Provide the [x, y] coordinate of the cell's center where the given text is located.  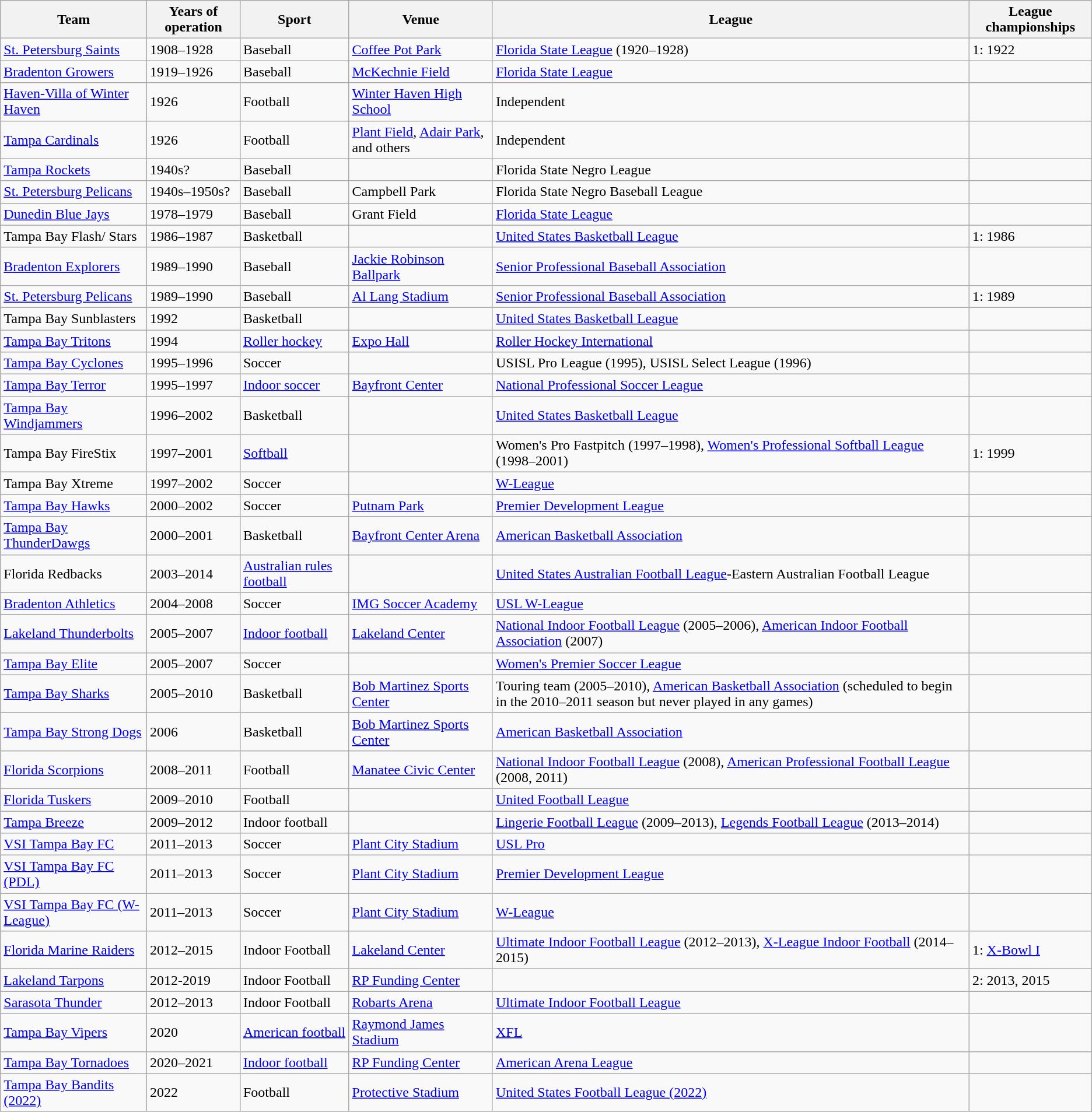
Robarts Arena [421, 1002]
Tampa Bay Windjammers [73, 415]
Campbell Park [421, 192]
Sarasota Thunder [73, 1002]
VSI Tampa Bay FC (W-League) [73, 912]
2012–2015 [194, 950]
1986–1987 [194, 236]
XFL [730, 1032]
1994 [194, 341]
USL W-League [730, 604]
League championships [1030, 20]
2000–2001 [194, 535]
National Professional Soccer League [730, 385]
1940s? [194, 170]
Florida Scorpions [73, 770]
Tampa Breeze [73, 822]
American football [294, 1032]
United Football League [730, 799]
Winter Haven High School [421, 101]
1: 1989 [1030, 296]
Protective Stadium [421, 1093]
1997–2002 [194, 483]
2000–2002 [194, 506]
Lakeland Thunderbolts [73, 633]
Florida Marine Raiders [73, 950]
Bradenton Growers [73, 72]
Grant Field [421, 214]
2004–2008 [194, 604]
Tampa Bay FireStix [73, 454]
McKechnie Field [421, 72]
1978–1979 [194, 214]
Tampa Bay Strong Dogs [73, 731]
1: X-Bowl I [1030, 950]
Putnam Park [421, 506]
1: 1999 [1030, 454]
Bradenton Athletics [73, 604]
Tampa Bay Elite [73, 664]
1940s–1950s? [194, 192]
Lingerie Football League (2009–2013), Legends Football League (2013–2014) [730, 822]
Touring team (2005–2010), American Basketball Association (scheduled to begin in the 2010–2011 season but never played in any games) [730, 694]
Bradenton Explorers [73, 266]
2020 [194, 1032]
Indoor soccer [294, 385]
2022 [194, 1093]
Florida State League (1920–1928) [730, 50]
Tampa Bay Vipers [73, 1032]
Roller Hockey International [730, 341]
Roller hockey [294, 341]
2009–2012 [194, 822]
American Arena League [730, 1062]
Tampa Bay Bandits (2022) [73, 1093]
1997–2001 [194, 454]
Team [73, 20]
Florida Tuskers [73, 799]
Tampa Bay Tritons [73, 341]
1919–1926 [194, 72]
Tampa Bay Xtreme [73, 483]
2003–2014 [194, 574]
National Indoor Football League (2005–2006), American Indoor Football Association (2007) [730, 633]
Tampa Bay Sharks [73, 694]
Lakeland Tarpons [73, 980]
Women's Pro Fastpitch (1997–1998), Women's Professional Softball League (1998–2001) [730, 454]
Venue [421, 20]
Florida State Negro League [730, 170]
Years of operation [194, 20]
2008–2011 [194, 770]
1992 [194, 318]
1: 1922 [1030, 50]
2005–2010 [194, 694]
Tampa Bay Tornadoes [73, 1062]
Tampa Bay Terror [73, 385]
Florida Redbacks [73, 574]
Tampa Rockets [73, 170]
VSI Tampa Bay FC [73, 844]
USL Pro [730, 844]
Tampa Bay Flash/ Stars [73, 236]
Plant Field, Adair Park, and others [421, 140]
Tampa Cardinals [73, 140]
2009–2010 [194, 799]
Manatee Civic Center [421, 770]
St. Petersburg Saints [73, 50]
USISL Pro League (1995), USISL Select League (1996) [730, 363]
VSI Tampa Bay FC (PDL) [73, 875]
Tampa Bay Hawks [73, 506]
1995–1997 [194, 385]
Tampa Bay Cyclones [73, 363]
2: 2013, 2015 [1030, 980]
2012-2019 [194, 980]
Haven-Villa of Winter Haven [73, 101]
Jackie Robinson Ballpark [421, 266]
Bayfront Center [421, 385]
1995–1996 [194, 363]
Coffee Pot Park [421, 50]
Ultimate Indoor Football League (2012–2013), X-League Indoor Football (2014–2015) [730, 950]
1996–2002 [194, 415]
Sport [294, 20]
Florida State Negro Baseball League [730, 192]
Softball [294, 454]
League [730, 20]
National Indoor Football League (2008), American Professional Football League (2008, 2011) [730, 770]
IMG Soccer Academy [421, 604]
Bayfront Center Arena [421, 535]
Dunedin Blue Jays [73, 214]
Australian rules football [294, 574]
Raymond James Stadium [421, 1032]
Al Lang Stadium [421, 296]
United States Australian Football League-Eastern Australian Football League [730, 574]
Ultimate Indoor Football League [730, 1002]
Tampa Bay ThunderDawgs [73, 535]
1: 1986 [1030, 236]
2006 [194, 731]
1908–1928 [194, 50]
2012–2013 [194, 1002]
2020–2021 [194, 1062]
United States Football League (2022) [730, 1093]
Women's Premier Soccer League [730, 664]
Tampa Bay Sunblasters [73, 318]
Expo Hall [421, 341]
